Identify which cell holds the provided text, then report its (X, Y) central coordinate. 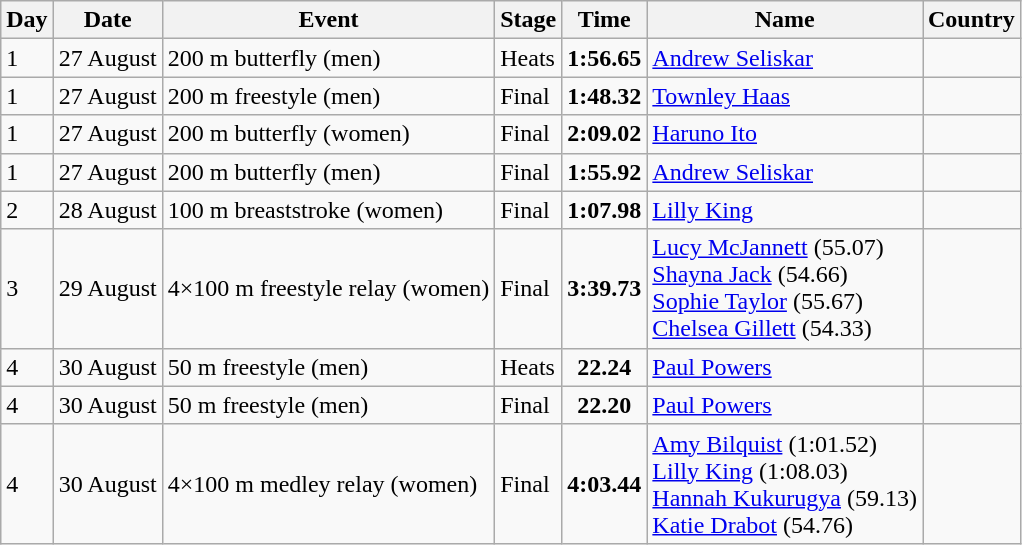
4×100 m freestyle relay (women) (328, 288)
Name (785, 20)
1:56.65 (604, 58)
4×100 m medley relay (women) (328, 484)
1:55.92 (604, 172)
28 August (108, 210)
Haruno Ito (785, 134)
22.20 (604, 405)
100 m breaststroke (women) (328, 210)
29 August (108, 288)
1:48.32 (604, 96)
Stage (528, 20)
Lilly King (785, 210)
Date (108, 20)
4:03.44 (604, 484)
Day (27, 20)
Lucy McJannett (55.07)Shayna Jack (54.66)Sophie Taylor (55.67)Chelsea Gillett (54.33) (785, 288)
2:09.02 (604, 134)
2 (27, 210)
3:39.73 (604, 288)
Time (604, 20)
1:07.98 (604, 210)
200 m butterfly (women) (328, 134)
22.24 (604, 367)
200 m freestyle (men) (328, 96)
Event (328, 20)
Amy Bilquist (1:01.52)Lilly King (1:08.03)Hannah Kukurugya (59.13)Katie Drabot (54.76) (785, 484)
Townley Haas (785, 96)
3 (27, 288)
Country (971, 20)
